From the cell containing the given text, extract its center point as (X, Y) coordinate. 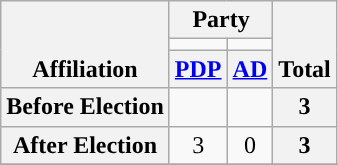
Party (220, 20)
0 (250, 145)
After Election (86, 145)
Total (305, 44)
Affiliation (86, 44)
PDP (198, 69)
AD (250, 69)
Before Election (86, 107)
